Find where the given text appears and provide that cell's center as (X, Y) coordinate. 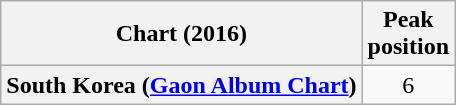
Chart (2016) (182, 34)
Peakposition (408, 34)
6 (408, 85)
South Korea (Gaon Album Chart) (182, 85)
